Output the [X, Y] coordinate of the center of the cell containing the given text.  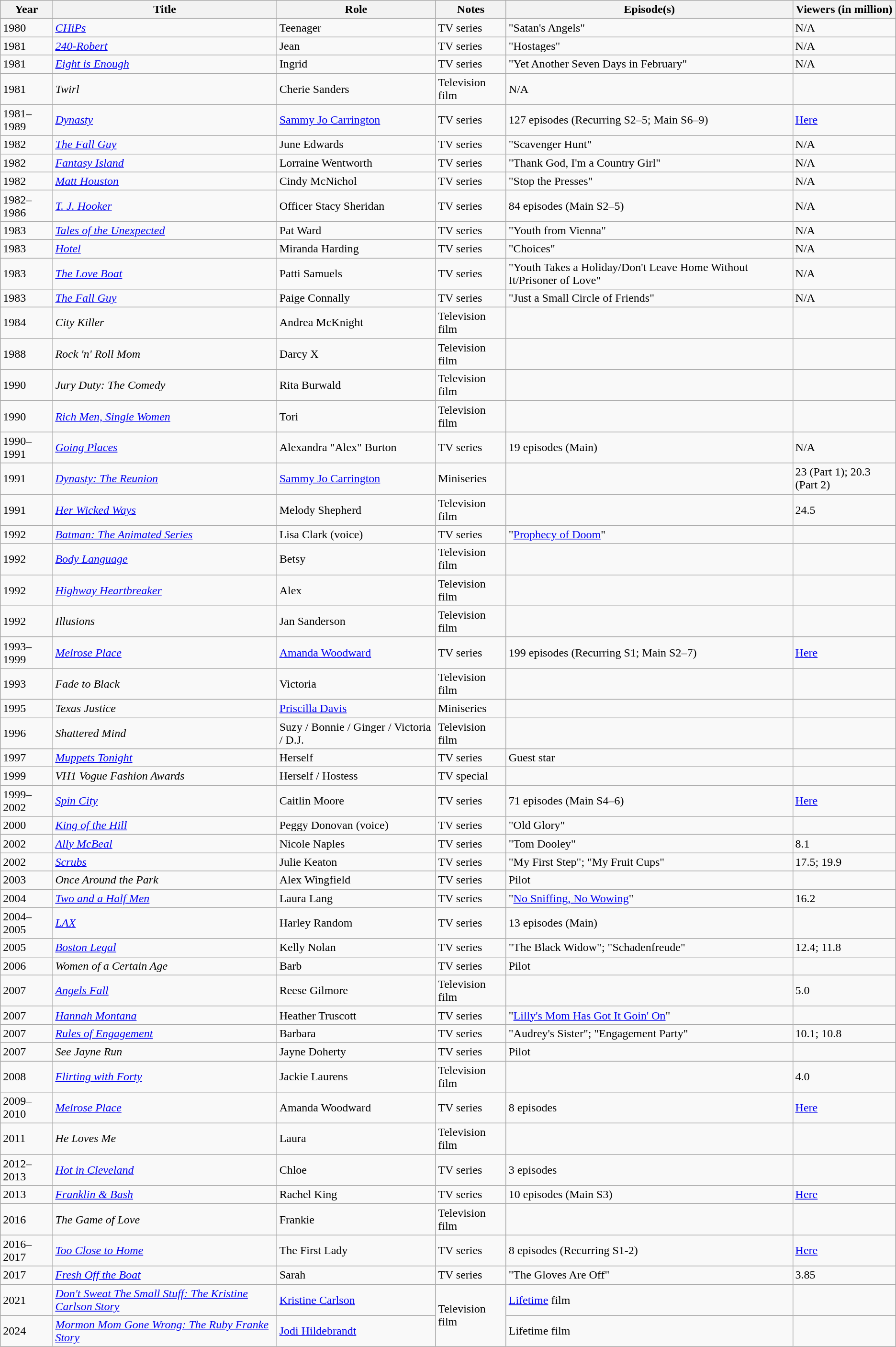
Barb [356, 966]
Jayne Doherty [356, 1052]
8 episodes [649, 1108]
1990–1991 [27, 447]
2024 [27, 1331]
Frankie [356, 1219]
Laura Lang [356, 898]
1982–1986 [27, 206]
"Hostages" [649, 46]
1981–1989 [27, 120]
Title [165, 10]
Her Wicked Ways [165, 509]
Hannah Montana [165, 1015]
1995 [27, 708]
"Prophecy of Doom" [649, 534]
Texas Justice [165, 708]
8.1 [844, 844]
Role [356, 10]
Rules of Engagement [165, 1033]
Barbara [356, 1033]
"The Gloves Are Off" [649, 1275]
See Jayne Run [165, 1052]
13 episodes (Main) [649, 923]
Fresh Off the Boat [165, 1275]
Pat Ward [356, 230]
Matt Houston [165, 181]
Teenager [356, 28]
8 episodes (Recurring S1-2) [649, 1251]
Guest star [649, 758]
The Game of Love [165, 1219]
199 episodes (Recurring S1; Main S2–7) [649, 652]
"Yet Another Seven Days in February" [649, 64]
Harley Random [356, 923]
2000 [27, 826]
Fade to Black [165, 684]
Priscilla Davis [356, 708]
"Choices" [649, 249]
Rita Burwald [356, 385]
1984 [27, 323]
Lorraine Wentworth [356, 163]
Notes [471, 10]
"Just a Small Circle of Friends" [649, 298]
Once Around the Park [165, 880]
2004 [27, 898]
CHiPs [165, 28]
1997 [27, 758]
Boston Legal [165, 948]
Jodi Hildebrandt [356, 1331]
Flirting with Forty [165, 1076]
5.0 [844, 990]
Cindy McNichol [356, 181]
Herself / Hostess [356, 776]
2009–2010 [27, 1108]
2004–2005 [27, 923]
Going Places [165, 447]
Rachel King [356, 1195]
Jan Sanderson [356, 622]
Jean [356, 46]
Scrubs [165, 862]
"Old Glory" [649, 826]
Highway Heartbreaker [165, 590]
Eight is Enough [165, 64]
"Lilly's Mom Has Got It Goin' On" [649, 1015]
"The Black Widow"; "Schadenfreude" [649, 948]
4.0 [844, 1076]
2016 [27, 1219]
Body Language [165, 559]
Fantasy Island [165, 163]
Ally McBeal [165, 844]
Two and a Half Men [165, 898]
The Love Boat [165, 273]
Tales of the Unexpected [165, 230]
Muppets Tonight [165, 758]
Don't Sweat The Small Stuff: The Kristine Carlson Story [165, 1300]
"Youth from Vienna" [649, 230]
1988 [27, 354]
2003 [27, 880]
Women of a Certain Age [165, 966]
Hot in Cleveland [165, 1170]
Chloe [356, 1170]
TV special [471, 776]
Reese Gilmore [356, 990]
Spin City [165, 801]
Mormon Mom Gone Wrong: The Ruby Franke Story [165, 1331]
Jury Duty: The Comedy [165, 385]
Herself [356, 758]
Lisa Clark (voice) [356, 534]
Suzy / Bonnie / Ginger / Victoria / D.J. [356, 733]
2021 [27, 1300]
"Satan's Angels" [649, 28]
Twirl [165, 89]
June Edwards [356, 145]
Paige Connally [356, 298]
1993–1999 [27, 652]
Hotel [165, 249]
17.5; 19.9 [844, 862]
King of the Hill [165, 826]
3 episodes [649, 1170]
"Tom Dooley" [649, 844]
2017 [27, 1275]
Betsy [356, 559]
Tori [356, 417]
Alex Wingfield [356, 880]
10 episodes (Main S3) [649, 1195]
Andrea McKnight [356, 323]
"My First Step"; "My Fruit Cups" [649, 862]
24.5 [844, 509]
Darcy X [356, 354]
He Loves Me [165, 1139]
"Thank God, I'm a Country Girl" [649, 163]
LAX [165, 923]
1999 [27, 776]
VH1 Vogue Fashion Awards [165, 776]
1980 [27, 28]
Miranda Harding [356, 249]
2013 [27, 1195]
Rock 'n' Roll Mom [165, 354]
Too Close to Home [165, 1251]
1996 [27, 733]
"No Sniffing, No Wowing" [649, 898]
Batman: The Animated Series [165, 534]
Episode(s) [649, 10]
"Audrey's Sister"; "Engagement Party" [649, 1033]
Cherie Sanders [356, 89]
Jackie Laurens [356, 1076]
Dynasty: The Reunion [165, 479]
"Stop the Presses" [649, 181]
The First Lady [356, 1251]
16.2 [844, 898]
Victoria [356, 684]
"Scavenger Hunt" [649, 145]
1993 [27, 684]
2011 [27, 1139]
Heather Truscott [356, 1015]
Alex [356, 590]
12.4; 11.8 [844, 948]
Dynasty [165, 120]
Rich Men, Single Women [165, 417]
2006 [27, 966]
1999–2002 [27, 801]
Patti Samuels [356, 273]
Year [27, 10]
"Youth Takes a Holiday/Don't Leave Home Without It/Prisoner of Love" [649, 273]
City Killer [165, 323]
Kelly Nolan [356, 948]
Melody Shepherd [356, 509]
Kristine Carlson [356, 1300]
T. J. Hooker [165, 206]
19 episodes (Main) [649, 447]
Viewers (in million) [844, 10]
Sarah [356, 1275]
Alexandra "Alex" Burton [356, 447]
2008 [27, 1076]
Ingrid [356, 64]
Laura [356, 1139]
2012–2013 [27, 1170]
23 (Part 1); 20.3 (Part 2) [844, 479]
Angels Fall [165, 990]
Caitlin Moore [356, 801]
127 episodes (Recurring S2–5; Main S6–9) [649, 120]
71 episodes (Main S4–6) [649, 801]
Shattered Mind [165, 733]
Illusions [165, 622]
2016–2017 [27, 1251]
10.1; 10.8 [844, 1033]
Franklin & Bash [165, 1195]
2005 [27, 948]
240-Robert [165, 46]
Julie Keaton [356, 862]
Officer Stacy Sheridan [356, 206]
Peggy Donovan (voice) [356, 826]
Nicole Naples [356, 844]
3.85 [844, 1275]
84 episodes (Main S2–5) [649, 206]
